For the text-containing cell, return its midpoint in (x, y) coordinate format. 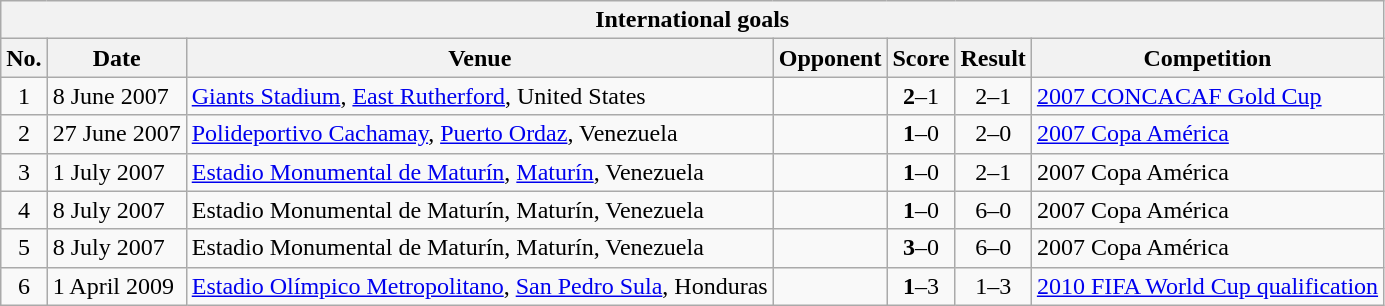
Date (116, 58)
1 April 2009 (116, 286)
6 (24, 286)
Estadio Olímpico Metropolitano, San Pedro Sula, Honduras (480, 286)
Result (993, 58)
2007 CONCACAF Gold Cup (1207, 96)
3–0 (921, 248)
2 (24, 134)
No. (24, 58)
5 (24, 248)
1 July 2007 (116, 172)
Venue (480, 58)
2010 FIFA World Cup qualification (1207, 286)
8 June 2007 (116, 96)
2–0 (993, 134)
27 June 2007 (116, 134)
Opponent (830, 58)
4 (24, 210)
Giants Stadium, East Rutherford, United States (480, 96)
1 (24, 96)
Polideportivo Cachamay, Puerto Ordaz, Venezuela (480, 134)
Competition (1207, 58)
International goals (692, 20)
3 (24, 172)
Score (921, 58)
